Capture the cell that displays the provided text and extract its (x, y) central coordinate. 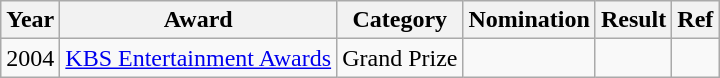
Nomination (529, 20)
Grand Prize (400, 58)
Category (400, 20)
2004 (30, 58)
Ref (696, 20)
Year (30, 20)
KBS Entertainment Awards (198, 58)
Result (633, 20)
Award (198, 20)
